From the cell containing the given text, extract its center point as (X, Y) coordinate. 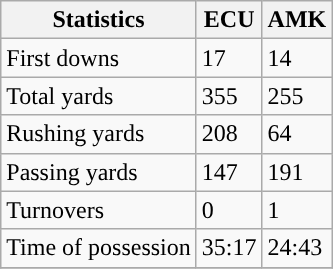
Total yards (99, 96)
147 (229, 172)
Turnovers (99, 210)
355 (229, 96)
35:17 (229, 248)
64 (297, 134)
Passing yards (99, 172)
First downs (99, 58)
Statistics (99, 20)
ECU (229, 20)
AMK (297, 20)
255 (297, 96)
Rushing yards (99, 134)
1 (297, 210)
14 (297, 58)
191 (297, 172)
17 (229, 58)
24:43 (297, 248)
0 (229, 210)
Time of possession (99, 248)
208 (229, 134)
